Identify which cell holds the provided text, then report its [x, y] central coordinate. 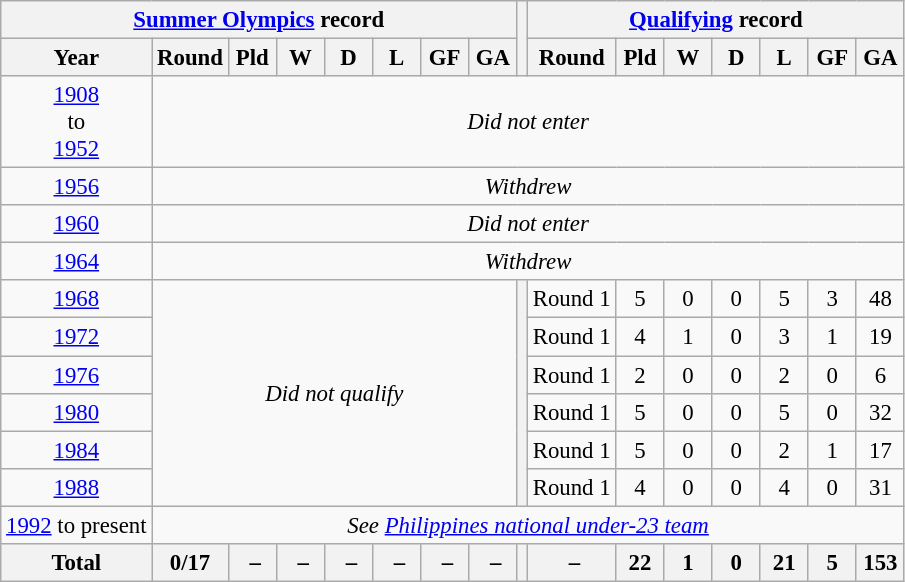
1988 [76, 487]
153 [880, 563]
1964 [76, 262]
1976 [76, 375]
21 [784, 563]
1972 [76, 337]
32 [880, 412]
Total [76, 563]
1908 to 1952 [76, 122]
48 [880, 299]
31 [880, 487]
6 [880, 375]
1980 [76, 412]
Summer Olympics record [259, 20]
1968 [76, 299]
See Philippines national under-23 team [528, 525]
17 [880, 450]
1984 [76, 450]
0/17 [190, 563]
1956 [76, 187]
22 [640, 563]
Qualifying record [716, 20]
1960 [76, 224]
Did not qualify [334, 393]
1992 to present [76, 525]
19 [880, 337]
Year [76, 58]
